For the text-containing cell, return its midpoint in (X, Y) coordinate format. 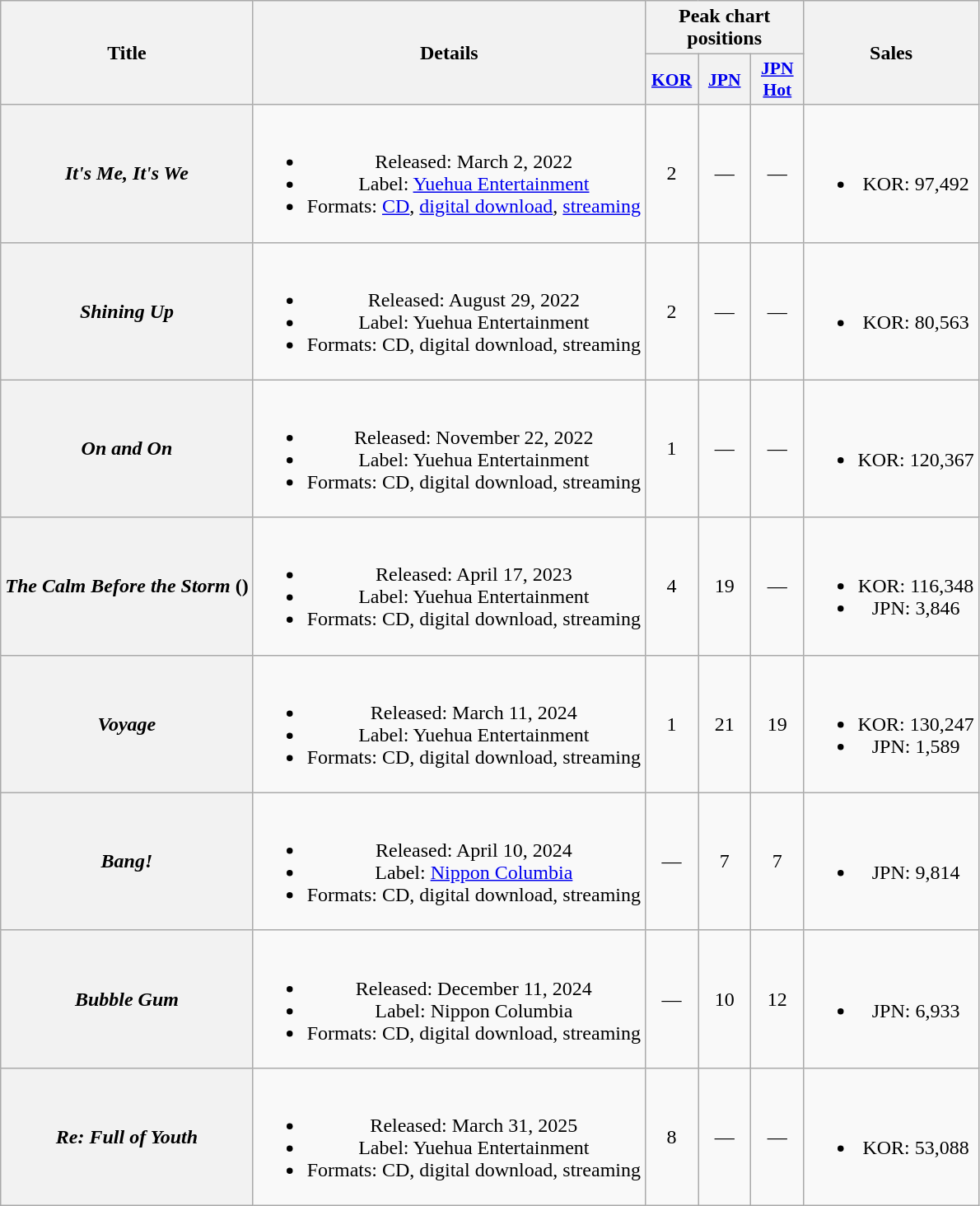
Released: April 17, 2023Label: Yuehua EntertainmentFormats: CD, digital download, streaming (449, 587)
Sales (891, 53)
Released: March 2, 2022Label: Yuehua EntertainmentFormats: CD, digital download, streaming (449, 173)
Shining Up (127, 311)
The Calm Before the Storm () (127, 587)
8 (672, 1137)
KOR: 120,367 (891, 448)
JPN: 6,933 (891, 998)
Released: March 31, 2025Label: Yuehua EntertainmentFormats: CD, digital download, streaming (449, 1137)
KOR: 80,563 (891, 311)
Released: August 29, 2022Label: Yuehua EntertainmentFormats: CD, digital download, streaming (449, 311)
KOR: 130,247JPN: 1,589 (891, 723)
4 (672, 587)
Released: November 22, 2022Label: Yuehua EntertainmentFormats: CD, digital download, streaming (449, 448)
Bang! (127, 862)
KOR (672, 79)
JPNHot (777, 79)
KOR: 97,492 (891, 173)
Released: March 11, 2024Label: Yuehua EntertainmentFormats: CD, digital download, streaming (449, 723)
It's Me, It's We (127, 173)
21 (725, 723)
Title (127, 53)
Voyage (127, 723)
Released: December 11, 2024Label: Nippon ColumbiaFormats: CD, digital download, streaming (449, 998)
Peak chart positions (725, 28)
Re: Full of Youth (127, 1137)
12 (777, 998)
JPN: 9,814 (891, 862)
JPN (725, 79)
KOR: 53,088 (891, 1137)
KOR: 116,348JPN: 3,846 (891, 587)
Released: April 10, 2024Label: Nippon ColumbiaFormats: CD, digital download, streaming (449, 862)
Details (449, 53)
10 (725, 998)
Bubble Gum (127, 998)
On and On (127, 448)
